Return the (X, Y) coordinate for the center point of the cell that contains the specified text.  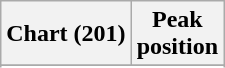
Peak position (177, 34)
Chart (201) (66, 34)
